Find where the given text appears and provide that cell's center as [x, y] coordinate. 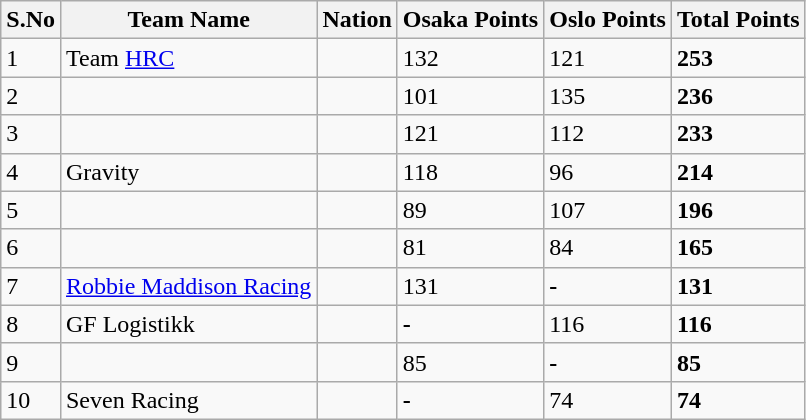
214 [738, 172]
81 [470, 248]
101 [470, 96]
Osaka Points [470, 20]
Oslo Points [608, 20]
236 [738, 96]
Seven Racing [188, 400]
253 [738, 58]
107 [608, 210]
Team HRC [188, 58]
S.No [31, 20]
1 [31, 58]
165 [738, 248]
3 [31, 134]
7 [31, 286]
233 [738, 134]
GF Logistikk [188, 324]
196 [738, 210]
9 [31, 362]
Team Name [188, 20]
6 [31, 248]
112 [608, 134]
132 [470, 58]
118 [470, 172]
Gravity [188, 172]
2 [31, 96]
96 [608, 172]
135 [608, 96]
5 [31, 210]
Total Points [738, 20]
10 [31, 400]
8 [31, 324]
4 [31, 172]
Robbie Maddison Racing [188, 286]
Nation [357, 20]
89 [470, 210]
84 [608, 248]
